From the cell containing the given text, extract its center point as (X, Y) coordinate. 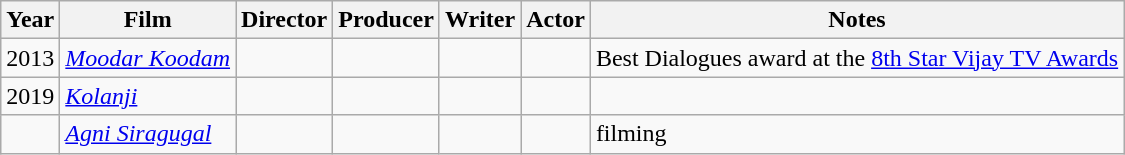
Kolanji (148, 96)
Notes (856, 20)
Producer (386, 20)
filming (856, 134)
Best Dialogues award at the 8th Star Vijay TV Awards (856, 58)
Year (30, 20)
Agni Siragugal (148, 134)
2013 (30, 58)
Writer (480, 20)
Moodar Koodam (148, 58)
Actor (556, 20)
Director (284, 20)
2019 (30, 96)
Film (148, 20)
